Determine the [x, y] coordinate at the center of the cell enclosing the given text.  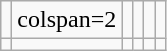
colspan=2 [67, 20]
